Extract the (x, y) coordinate from the center of the cell holding the provided text.  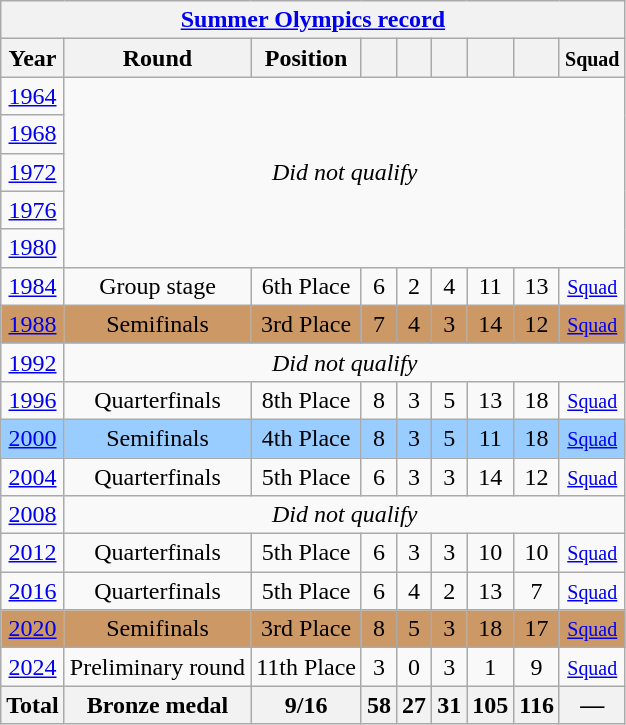
1972 (33, 172)
1968 (33, 134)
2004 (33, 477)
2016 (33, 591)
— (592, 705)
1 (490, 667)
31 (450, 705)
8th Place (306, 400)
2008 (33, 515)
Total (33, 705)
2024 (33, 667)
0 (414, 667)
27 (414, 705)
Group stage (157, 286)
Year (33, 58)
58 (378, 705)
1984 (33, 286)
1964 (33, 96)
Position (306, 58)
2020 (33, 629)
9 (537, 667)
6th Place (306, 286)
Summer Olympics record (313, 20)
4th Place (306, 438)
116 (537, 705)
1992 (33, 362)
11th Place (306, 667)
105 (490, 705)
Round (157, 58)
Bronze medal (157, 705)
17 (537, 629)
9/16 (306, 705)
Preliminary round (157, 667)
1996 (33, 400)
2012 (33, 553)
2000 (33, 438)
1980 (33, 248)
1976 (33, 210)
1988 (33, 324)
